Identify which cell holds the provided text, then report its [x, y] central coordinate. 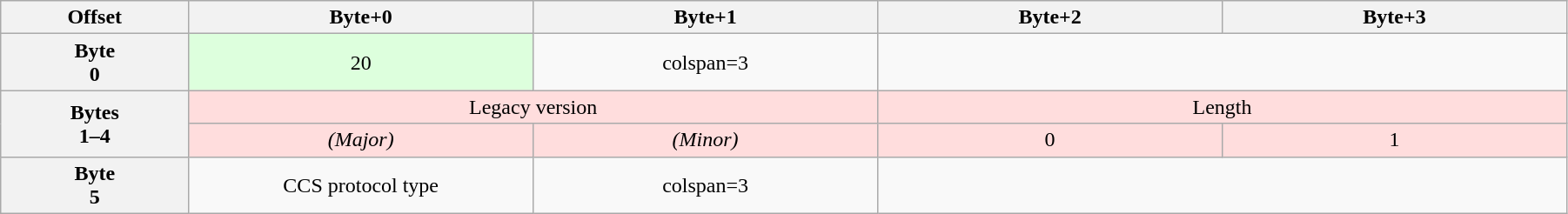
Bytes1–4 [95, 124]
Offset [95, 17]
(Major) [361, 140]
1 [1395, 140]
0 [1050, 140]
(Minor) [706, 140]
Byte+1 [706, 17]
Byte+2 [1050, 17]
Byte+3 [1395, 17]
20 [361, 63]
Length [1223, 107]
Byte0 [95, 63]
Byte+0 [361, 17]
Byte5 [95, 184]
CCS protocol type [361, 184]
Legacy version [533, 107]
